Return (X, Y) of the center of cell containing provided text 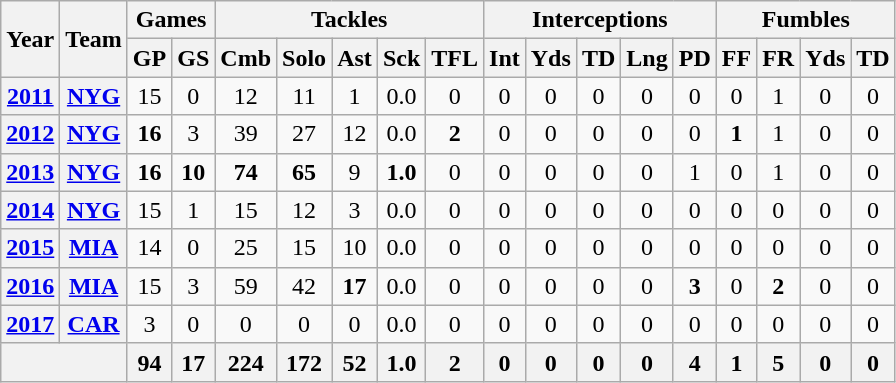
2014 (30, 210)
39 (246, 134)
Interceptions (600, 20)
2016 (30, 286)
74 (246, 172)
224 (246, 362)
Cmb (246, 58)
Year (30, 39)
172 (304, 362)
2017 (30, 324)
4 (694, 362)
GP (149, 58)
Fumbles (806, 20)
2013 (30, 172)
GS (194, 58)
Tackles (350, 20)
Ast (355, 58)
11 (304, 96)
9 (355, 172)
27 (304, 134)
Lng (647, 58)
5 (778, 362)
Int (505, 58)
Team (94, 39)
65 (304, 172)
59 (246, 286)
42 (304, 286)
25 (246, 248)
FR (778, 58)
2015 (30, 248)
2011 (30, 96)
94 (149, 362)
Sck (401, 58)
52 (355, 362)
CAR (94, 324)
Solo (304, 58)
14 (149, 248)
PD (694, 58)
TFL (455, 58)
Games (170, 20)
2012 (30, 134)
FF (736, 58)
